Output the (X, Y) coordinate of the center of the cell containing the given text.  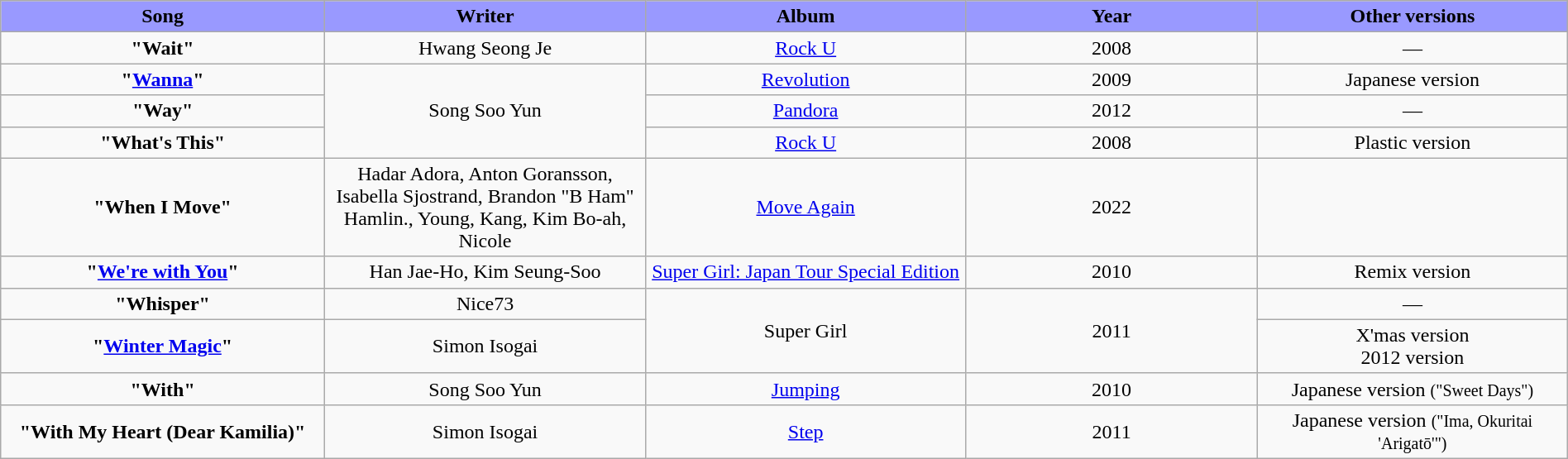
Move Again (806, 207)
Song (163, 17)
2012 (1111, 111)
Hwang Seong Je (485, 48)
"Wanna" (163, 79)
"Way" (163, 111)
Year (1111, 17)
Album (806, 17)
X'mas version2012 version (1413, 346)
Han Jae-Ho, Kim Seung-Soo (485, 272)
Revolution (806, 79)
Other versions (1413, 17)
Super Girl (806, 331)
Pandora (806, 111)
"Winter Magic" (163, 346)
Remix version (1413, 272)
"What's This" (163, 142)
Hadar Adora, Anton Goransson, Isabella Sjostrand, Brandon "B Ham" Hamlin., Young, Kang, Kim Bo-ah, Nicole (485, 207)
"When I Move" (163, 207)
Jumping (806, 389)
Japanese version ("Ima, Okuritai 'Arigatō'") (1413, 432)
Nice73 (485, 304)
Super Girl: Japan Tour Special Edition (806, 272)
Plastic version (1413, 142)
2022 (1111, 207)
"With" (163, 389)
Step (806, 432)
"Whisper" (163, 304)
"We're with You" (163, 272)
Writer (485, 17)
Japanese version ("Sweet Days") (1413, 389)
"Wait" (163, 48)
Japanese version (1413, 79)
2009 (1111, 79)
"With My Heart (Dear Kamilia)" (163, 432)
